Return (x, y) of the center of cell containing provided text 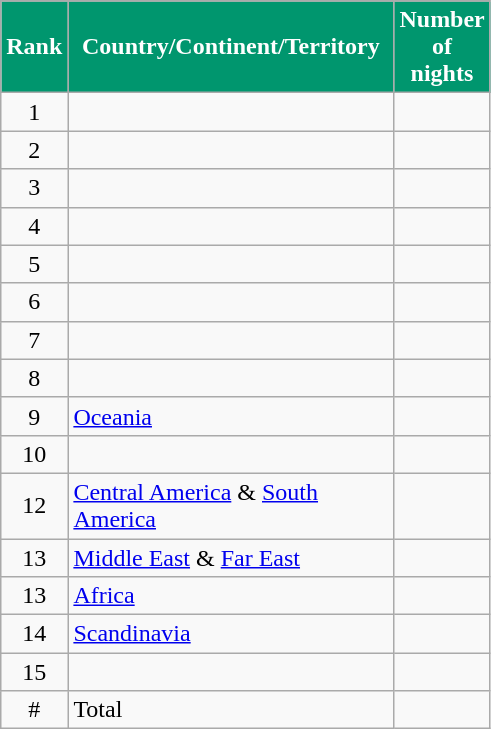
8 (34, 378)
# (34, 710)
Rank (34, 47)
2 (34, 150)
9 (34, 416)
5 (34, 264)
7 (34, 340)
Country/Continent/Territory (231, 47)
Total (231, 710)
12 (34, 506)
15 (34, 672)
Scandinavia (231, 634)
Central America & South America (231, 506)
Middle East & Far East (231, 557)
Number of nights (442, 47)
3 (34, 188)
14 (34, 634)
1 (34, 112)
Africa (231, 596)
4 (34, 226)
Oceania (231, 416)
6 (34, 302)
10 (34, 454)
